Pinpoint the cell where the given text exists, returning its (x, y) midpoint coordinate. 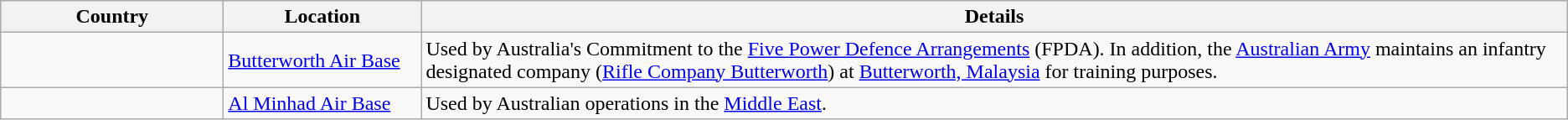
Details (994, 17)
Butterworth Air Base (322, 60)
Location (322, 17)
Used by Australian operations in the Middle East. (994, 103)
Country (112, 17)
Al Minhad Air Base (322, 103)
